From the cell containing the given text, extract its center point as [X, Y] coordinate. 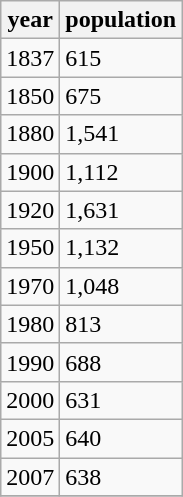
1837 [30, 58]
2000 [30, 400]
1850 [30, 96]
675 [121, 96]
640 [121, 438]
813 [121, 324]
1920 [30, 210]
631 [121, 400]
1970 [30, 286]
1,541 [121, 134]
2007 [30, 477]
1,132 [121, 248]
2005 [30, 438]
1880 [30, 134]
1980 [30, 324]
1,631 [121, 210]
688 [121, 362]
population [121, 20]
615 [121, 58]
1,112 [121, 172]
year [30, 20]
1950 [30, 248]
1900 [30, 172]
638 [121, 477]
1990 [30, 362]
1,048 [121, 286]
